Detect which cell encompasses the target text, then output its (x, y) center coordinate. 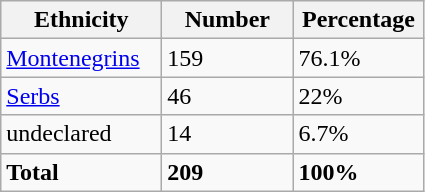
22% (358, 96)
46 (228, 96)
undeclared (82, 134)
Total (82, 172)
6.7% (358, 134)
Montenegrins (82, 58)
159 (228, 58)
Serbs (82, 96)
100% (358, 172)
Percentage (358, 20)
14 (228, 134)
209 (228, 172)
Number (228, 20)
76.1% (358, 58)
Ethnicity (82, 20)
